Search for the cell housing the specified text and yield its (X, Y) center coordinate. 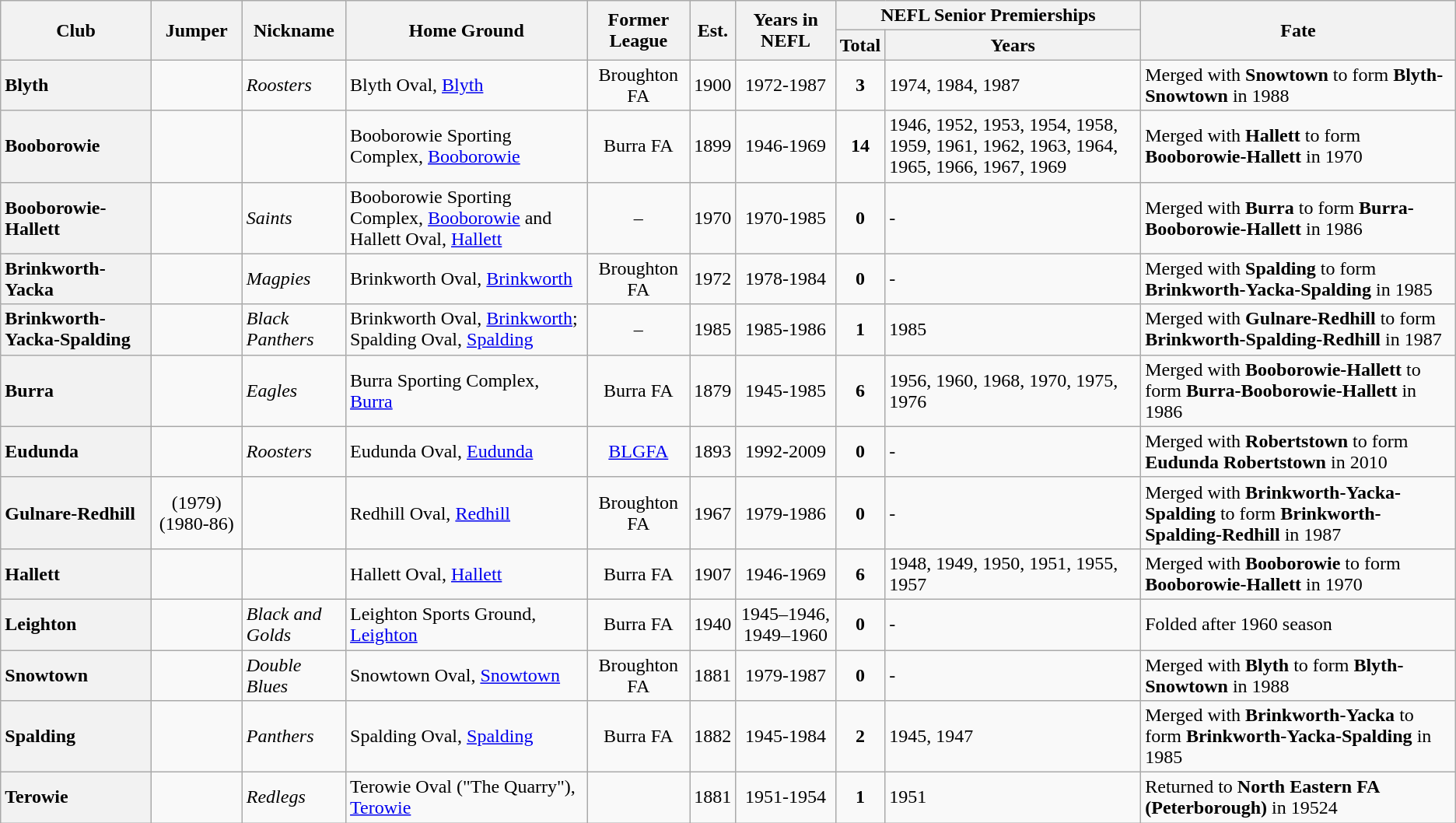
Hallett (76, 574)
1945-1985 (786, 390)
Merged with Robertstown to form Eudunda Robertstown in 2010 (1299, 451)
Merged with Brinkworth-Yacka-Spalding to form Brinkworth-Spalding-Redhill in 1987 (1299, 513)
Folded after 1960 season (1299, 624)
Burra Sporting Complex, Burra (467, 390)
1945–1946, 1949–1960 (786, 624)
Booborowie Sporting Complex, Booborowie (467, 146)
Merged with Brinkworth-Yacka to form Brinkworth-Yacka-Spalding in 1985 (1299, 737)
1945, 1947 (1013, 737)
Leighton Sports Ground, Leighton (467, 624)
Burra (76, 390)
Brinkworth Oval, Brinkworth; Spalding Oval, Spalding (467, 330)
(1979)(1980-86) (196, 513)
1992-2009 (786, 451)
1970 (712, 218)
Brinkworth-Yacka (76, 278)
1945-1984 (786, 737)
Eudunda Oval, Eudunda (467, 451)
Magpies (294, 278)
1882 (712, 737)
1951 (1013, 798)
Total (860, 45)
1967 (712, 513)
1979-1986 (786, 513)
Blyth Oval, Blyth (467, 86)
Merged with Snowtown to form Blyth-Snowtown in 1988 (1299, 86)
1978-1984 (786, 278)
1879 (712, 390)
Black and Golds (294, 624)
1951-1954 (786, 798)
Saints (294, 218)
Merged with Booborowie to form Booborowie-Hallett in 1970 (1299, 574)
NEFL Senior Premierships (988, 16)
Booborowie Sporting Complex, Booborowie and Hallett Oval, Hallett (467, 218)
Years in NEFL (786, 30)
Home Ground (467, 30)
Merged with Blyth to form Blyth-Snowtown in 1988 (1299, 675)
Club (76, 30)
Returned to North Eastern FA (Peterborough) in 19524 (1299, 798)
Fate (1299, 30)
Years (1013, 45)
1979-1987 (786, 675)
Panthers (294, 737)
Booborowie-Hallett (76, 218)
1948, 1949, 1950, 1951, 1955, 1957 (1013, 574)
1907 (712, 574)
Spalding Oval, Spalding (467, 737)
1900 (712, 86)
Black Panthers (294, 330)
Gulnare-Redhill (76, 513)
Former League (639, 30)
1985-1986 (786, 330)
1972 (712, 278)
Redlegs (294, 798)
1970-1985 (786, 218)
1974, 1984, 1987 (1013, 86)
Merged with Hallett to form Booborowie-Hallett in 1970 (1299, 146)
Merged with Gulnare-Redhill to form Brinkworth-Spalding-Redhill in 1987 (1299, 330)
Nickname (294, 30)
1940 (712, 624)
Terowie Oval ("The Quarry"), Terowie (467, 798)
Brinkworth Oval, Brinkworth (467, 278)
1946, 1952, 1953, 1954, 1958, 1959, 1961, 1962, 1963, 1964, 1965, 1966, 1967, 1969 (1013, 146)
2 (860, 737)
Leighton (76, 624)
Jumper (196, 30)
Booborowie (76, 146)
3 (860, 86)
Merged with Spalding to form Brinkworth-Yacka-Spalding in 1985 (1299, 278)
Hallett Oval, Hallett (467, 574)
Snowtown Oval, Snowtown (467, 675)
1956, 1960, 1968, 1970, 1975, 1976 (1013, 390)
1893 (712, 451)
Eudunda (76, 451)
Spalding (76, 737)
Eagles (294, 390)
Merged with Booborowie-Hallett to form Burra-Booborowie-Hallett in 1986 (1299, 390)
Double Blues (294, 675)
Merged with Burra to form Burra-Booborowie-Hallett in 1986 (1299, 218)
BLGFA (639, 451)
1972-1987 (786, 86)
Est. (712, 30)
Snowtown (76, 675)
Blyth (76, 86)
Terowie (76, 798)
Redhill Oval, Redhill (467, 513)
14 (860, 146)
1899 (712, 146)
Brinkworth-Yacka-Spalding (76, 330)
